Provide the [x, y] coordinate of the cell's center where the given text is located.  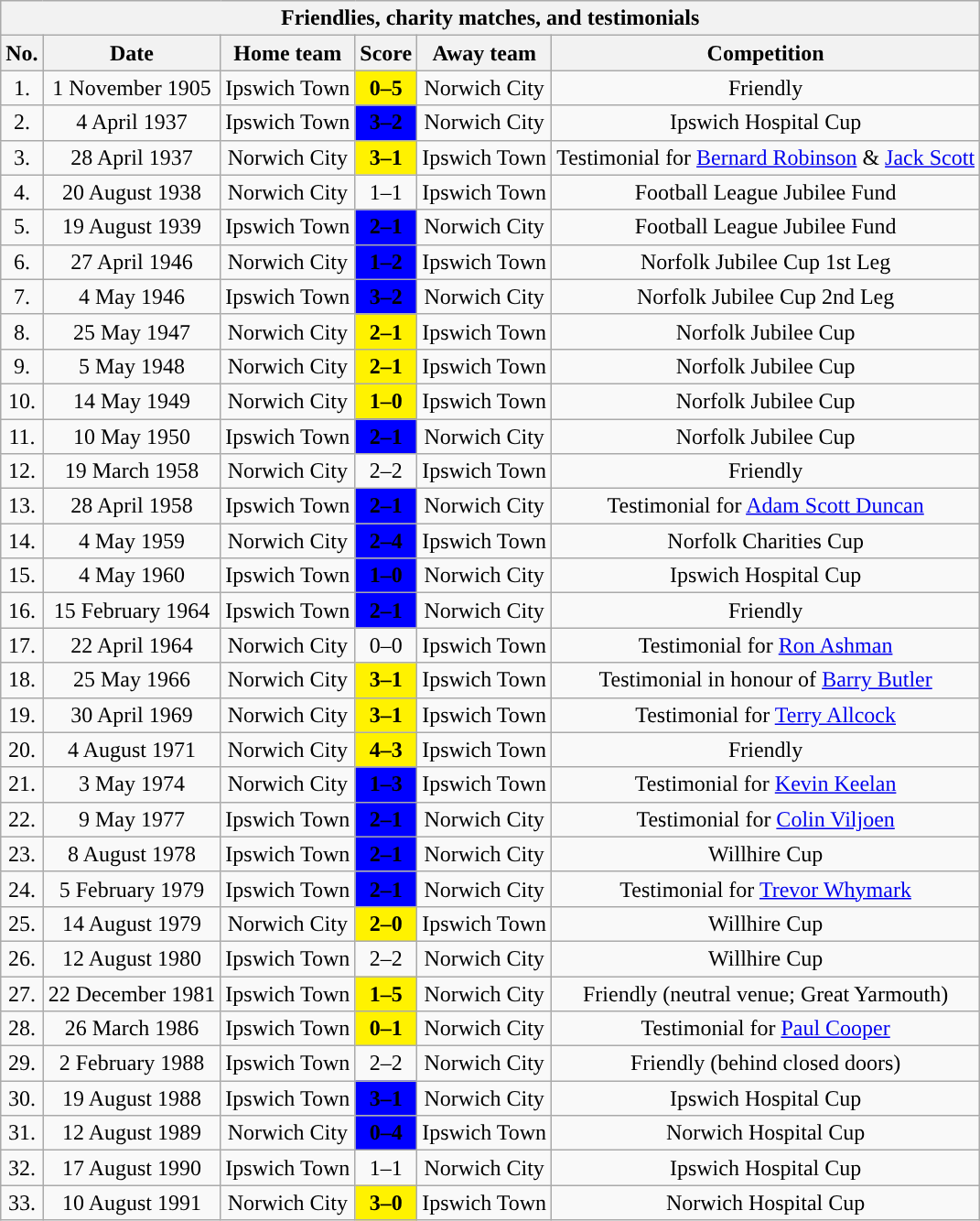
30. [22, 1098]
Testimonial in honour of Barry Butler [766, 680]
Friendly (behind closed doors) [766, 1064]
0–0 [386, 645]
Testimonial for Bernard Robinson & Jack Scott [766, 157]
11. [22, 437]
12. [22, 471]
20 August 1938 [132, 192]
25. [22, 924]
Score [386, 53]
13. [22, 506]
10 August 1991 [132, 1203]
16. [22, 610]
1–3 [386, 784]
31. [22, 1133]
12 August 1989 [132, 1133]
Norfolk Jubilee Cup 1st Leg [766, 262]
5 February 1979 [132, 889]
6. [22, 262]
4. [22, 192]
0–1 [386, 1029]
17 August 1990 [132, 1168]
2–4 [386, 541]
22. [22, 819]
24. [22, 889]
Testimonial for Trevor Whymark [766, 889]
Date [132, 53]
Norfolk Jubilee Cup 2nd Leg [766, 297]
1. [22, 88]
9 May 1977 [132, 819]
14 May 1949 [132, 401]
28 April 1958 [132, 506]
No. [22, 53]
4 May 1959 [132, 541]
12 August 1980 [132, 958]
10. [22, 401]
4 April 1937 [132, 123]
27 April 1946 [132, 262]
19. [22, 715]
22 December 1981 [132, 993]
8. [22, 331]
28. [22, 1029]
19 August 1939 [132, 227]
25 May 1966 [132, 680]
10 May 1950 [132, 437]
Norfolk Charities Cup [766, 541]
22 April 1964 [132, 645]
26 March 1986 [132, 1029]
29. [22, 1064]
4 May 1946 [132, 297]
20. [22, 750]
Competition [766, 53]
1–5 [386, 993]
3–0 [386, 1203]
Home team [287, 53]
Testimonial for Paul Cooper [766, 1029]
2 February 1988 [132, 1064]
14 August 1979 [132, 924]
Testimonial for Colin Viljoen [766, 819]
17. [22, 645]
Away team [485, 53]
32. [22, 1168]
0–5 [386, 88]
2. [22, 123]
3 May 1974 [132, 784]
19 August 1988 [132, 1098]
19 March 1958 [132, 471]
7. [22, 297]
1–2 [386, 262]
28 April 1937 [132, 157]
25 May 1947 [132, 331]
33. [22, 1203]
3. [22, 157]
30 April 1969 [132, 715]
21. [22, 784]
26. [22, 958]
18. [22, 680]
14. [22, 541]
Testimonial for Adam Scott Duncan [766, 506]
5 May 1948 [132, 366]
15. [22, 576]
5. [22, 227]
23. [22, 854]
8 August 1978 [132, 854]
Friendlies, charity matches, and testimonials [490, 18]
Friendly (neutral venue; Great Yarmouth) [766, 993]
15 February 1964 [132, 610]
4 May 1960 [132, 576]
Testimonial for Kevin Keelan [766, 784]
Testimonial for Terry Allcock [766, 715]
1 November 1905 [132, 88]
27. [22, 993]
9. [22, 366]
4 August 1971 [132, 750]
Testimonial for Ron Ashman [766, 645]
0–4 [386, 1133]
2–0 [386, 924]
4–3 [386, 750]
